Search for the cell housing the specified text and yield its (x, y) center coordinate. 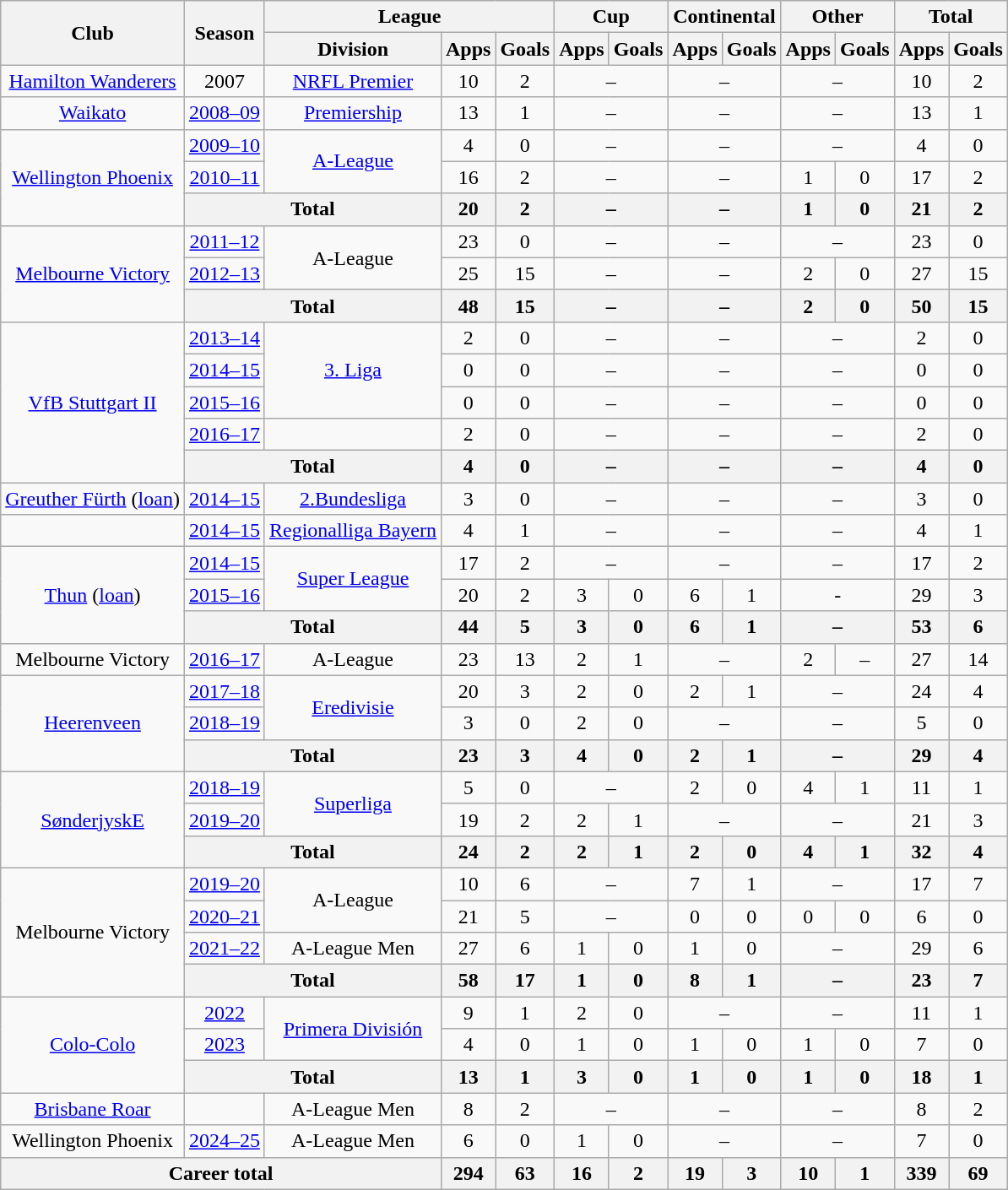
Heerenveen (93, 723)
Colo-Colo (93, 1045)
Waikato (93, 113)
9 (468, 1013)
2017–18 (225, 691)
25 (468, 273)
2008–09 (225, 113)
2024–25 (225, 1141)
Division (353, 49)
Hamilton Wanderers (93, 81)
2020–21 (225, 916)
Club (93, 33)
- (837, 595)
63 (525, 1173)
2021–22 (225, 949)
339 (921, 1173)
Season (225, 33)
2022 (225, 1013)
NRFL Premier (353, 81)
SønderjyskE (93, 819)
Eredivisie (353, 707)
18 (921, 1077)
44 (468, 627)
2011–12 (225, 241)
58 (468, 981)
League (409, 17)
Super League (353, 579)
Regionalliga Bayern (353, 531)
VfB Stuttgart II (93, 402)
69 (978, 1173)
2007 (225, 81)
Career total (221, 1173)
50 (921, 306)
Primera División (353, 1029)
2012–13 (225, 273)
Premiership (353, 113)
Superliga (353, 803)
2023 (225, 1045)
53 (921, 627)
Continental (724, 17)
48 (468, 306)
Greuther Fürth (loan) (93, 499)
32 (921, 852)
294 (468, 1173)
2009–10 (225, 145)
Thun (loan) (93, 595)
2.Bundesliga (353, 499)
2013–14 (225, 338)
2010–11 (225, 177)
3. Liga (353, 370)
Brisbane Roar (93, 1109)
14 (978, 659)
Cup (611, 17)
Other (837, 17)
